Extract the [X, Y] coordinate from the center of the cell holding the provided text.  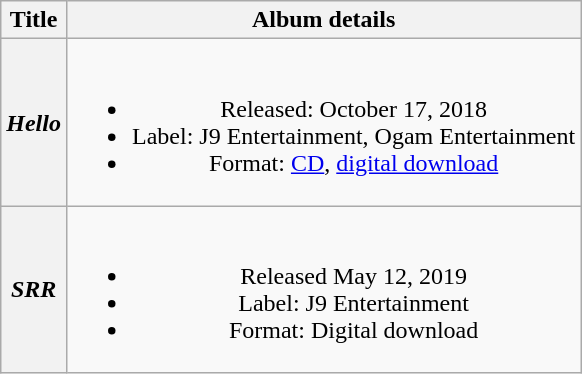
Released: October 17, 2018Label: J9 Entertainment, Ogam EntertainmentFormat: CD, digital download [323, 122]
Album details [323, 20]
Title [34, 20]
SRR [34, 290]
Hello [34, 122]
Released May 12, 2019Label: J9 EntertainmentFormat: Digital download [323, 290]
